For the text-containing cell, return its midpoint in [X, Y] coordinate format. 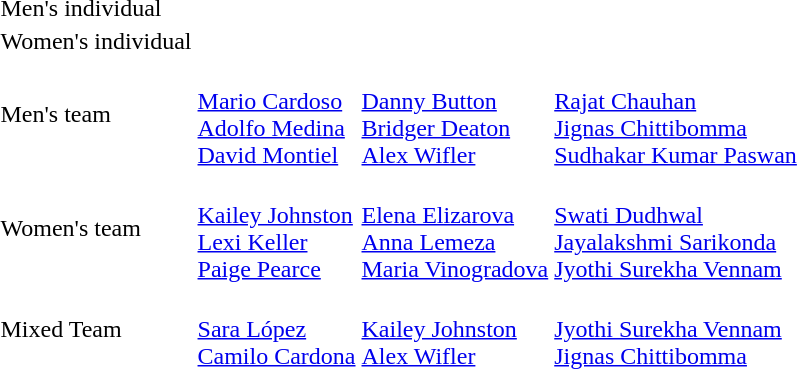
Elena ElizarovaAnna LemezaMaria Vinogradova [455, 228]
Mario CardosoAdolfo MedinaDavid Montiel [276, 114]
Danny ButtonBridger DeatonAlex Wifler [455, 114]
Kailey JohnstonLexi KellerPaige Pearce [276, 228]
